Return (x, y) of the center of cell containing provided text 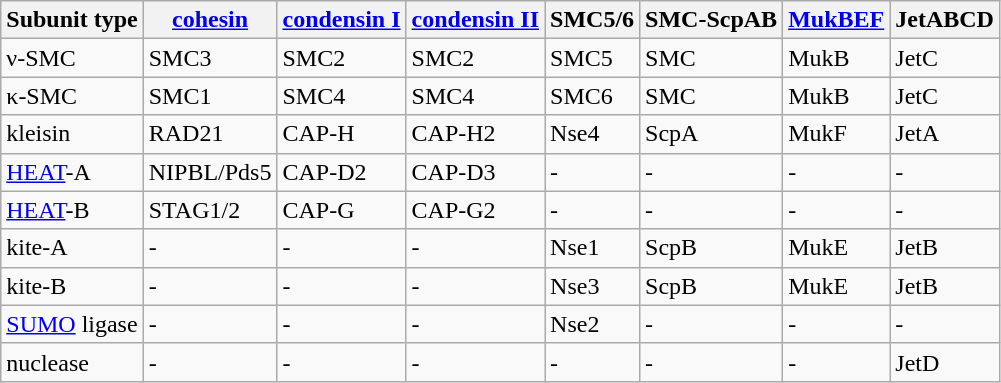
JetABCD (945, 20)
HEAT-A (72, 172)
SMC1 (210, 96)
HEAT-B (72, 210)
SMC6 (592, 96)
Nse3 (592, 286)
Nse1 (592, 248)
NIPBL/Pds5 (210, 172)
Subunit type (72, 20)
ν-SMC (72, 58)
condensin I (342, 20)
CAP-D2 (342, 172)
cohesin (210, 20)
kite-A (72, 248)
CAP-G2 (475, 210)
nuclease (72, 362)
MukBEF (836, 20)
SMC5/6 (592, 20)
SMC3 (210, 58)
RAD21 (210, 134)
κ-SMC (72, 96)
MukF (836, 134)
ScpA (712, 134)
Nse4 (592, 134)
CAP-H (342, 134)
JetD (945, 362)
kite-B (72, 286)
SMC-ScpAB (712, 20)
Nse2 (592, 324)
CAP-G (342, 210)
JetA (945, 134)
condensin II (475, 20)
CAP-H2 (475, 134)
SMC5 (592, 58)
kleisin (72, 134)
STAG1/2 (210, 210)
SUMO ligase (72, 324)
CAP-D3 (475, 172)
